From the cell containing the given text, extract its center point as (x, y) coordinate. 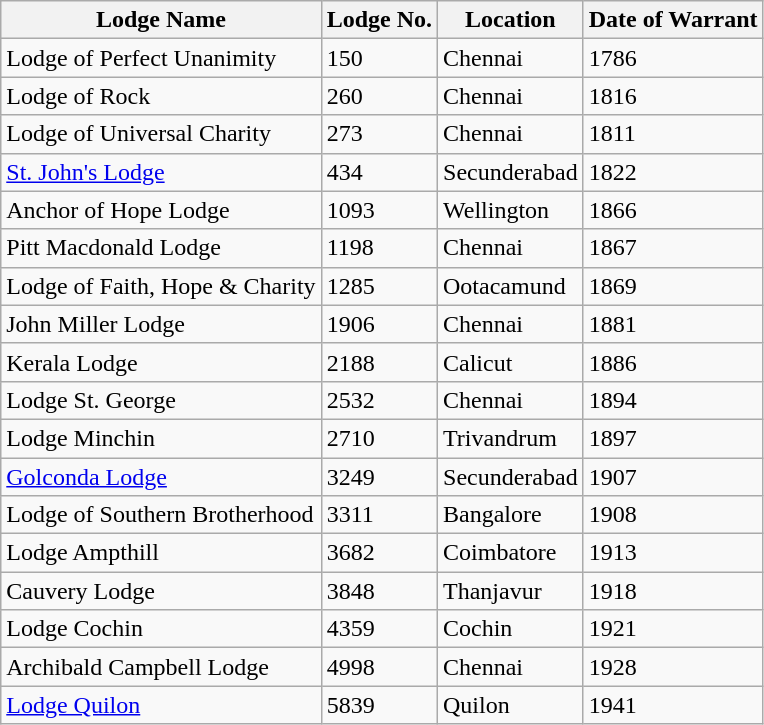
1285 (379, 286)
1869 (673, 286)
Cochin (511, 629)
Lodge of Universal Charity (161, 134)
434 (379, 172)
1866 (673, 210)
Lodge Quilon (161, 705)
1918 (673, 591)
Coimbatore (511, 553)
John Miller Lodge (161, 324)
Lodge Minchin (161, 438)
3249 (379, 477)
1198 (379, 248)
3311 (379, 515)
1928 (673, 667)
1867 (673, 248)
Bangalore (511, 515)
1907 (673, 477)
Lodge St. George (161, 400)
1897 (673, 438)
1811 (673, 134)
4998 (379, 667)
1941 (673, 705)
Lodge of Faith, Hope & Charity (161, 286)
Anchor of Hope Lodge (161, 210)
1816 (673, 96)
Golconda Lodge (161, 477)
2188 (379, 362)
3848 (379, 591)
1921 (673, 629)
Lodge Ampthill (161, 553)
1906 (379, 324)
Trivandrum (511, 438)
Lodge of Rock (161, 96)
260 (379, 96)
Lodge of Perfect Unanimity (161, 58)
Archibald Campbell Lodge (161, 667)
Cauvery Lodge (161, 591)
Date of Warrant (673, 20)
1908 (673, 515)
Kerala Lodge (161, 362)
St. John's Lodge (161, 172)
Pitt Macdonald Lodge (161, 248)
Lodge Name (161, 20)
Wellington (511, 210)
1886 (673, 362)
1881 (673, 324)
Calicut (511, 362)
2710 (379, 438)
Quilon (511, 705)
Location (511, 20)
3682 (379, 553)
1894 (673, 400)
5839 (379, 705)
1822 (673, 172)
2532 (379, 400)
150 (379, 58)
273 (379, 134)
4359 (379, 629)
Ootacamund (511, 286)
1093 (379, 210)
Lodge Cochin (161, 629)
Lodge of Southern Brotherhood (161, 515)
1913 (673, 553)
Lodge No. (379, 20)
Thanjavur (511, 591)
1786 (673, 58)
